Identify which cell holds the provided text, then report its (X, Y) central coordinate. 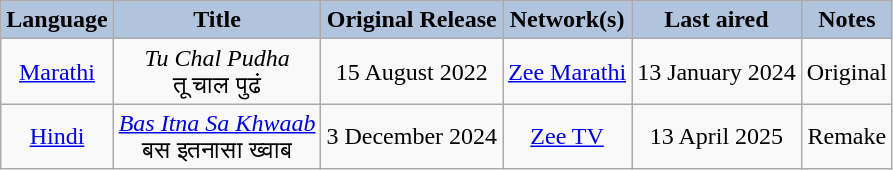
Original (846, 72)
Notes (846, 20)
Remake (846, 136)
Marathi (57, 72)
Network(s) (568, 20)
Hindi (57, 136)
3 December 2024 (412, 136)
13 April 2025 (717, 136)
Bas Itna Sa Khwaab बस इतनासा ख्वाब (217, 136)
Tu Chal Pudha तू चाल पुढं (217, 72)
Title (217, 20)
15 August 2022 (412, 72)
Last aired (717, 20)
Zee TV (568, 136)
Language (57, 20)
Zee Marathi (568, 72)
Original Release (412, 20)
13 January 2024 (717, 72)
